Detect which cell encompasses the target text, then output its (X, Y) center coordinate. 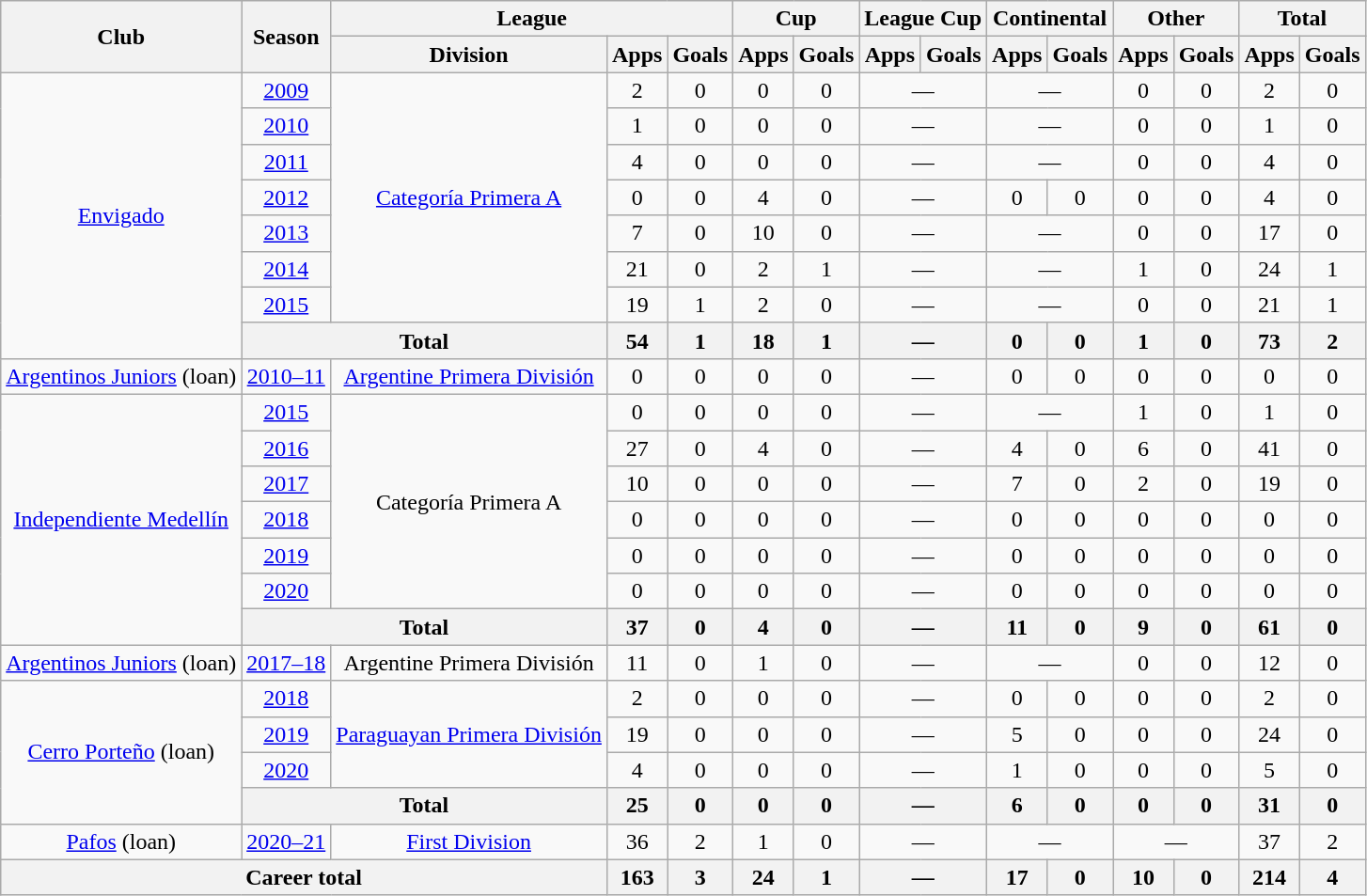
Cup (796, 19)
2016 (286, 448)
2010 (286, 126)
2017 (286, 484)
2012 (286, 197)
Envigado (121, 215)
2010–11 (286, 376)
54 (636, 340)
Other (1176, 19)
First Division (469, 841)
31 (1269, 806)
Independiente Medellín (121, 519)
Cerro Porteño (loan) (121, 752)
2009 (286, 90)
25 (636, 806)
9 (1143, 627)
36 (636, 841)
Division (469, 55)
Club (121, 37)
Paraguayan Primera División (469, 734)
18 (763, 340)
Pafos (loan) (121, 841)
163 (636, 877)
Continental (1050, 19)
2011 (286, 162)
61 (1269, 627)
Career total (305, 877)
73 (1269, 340)
214 (1269, 877)
2020–21 (286, 841)
2014 (286, 269)
Season (286, 37)
27 (636, 448)
3 (700, 877)
12 (1269, 663)
41 (1269, 448)
League Cup (923, 19)
2013 (286, 233)
League (532, 19)
2017–18 (286, 663)
